Determine the [X, Y] coordinate at the center of the cell enclosing the given text.  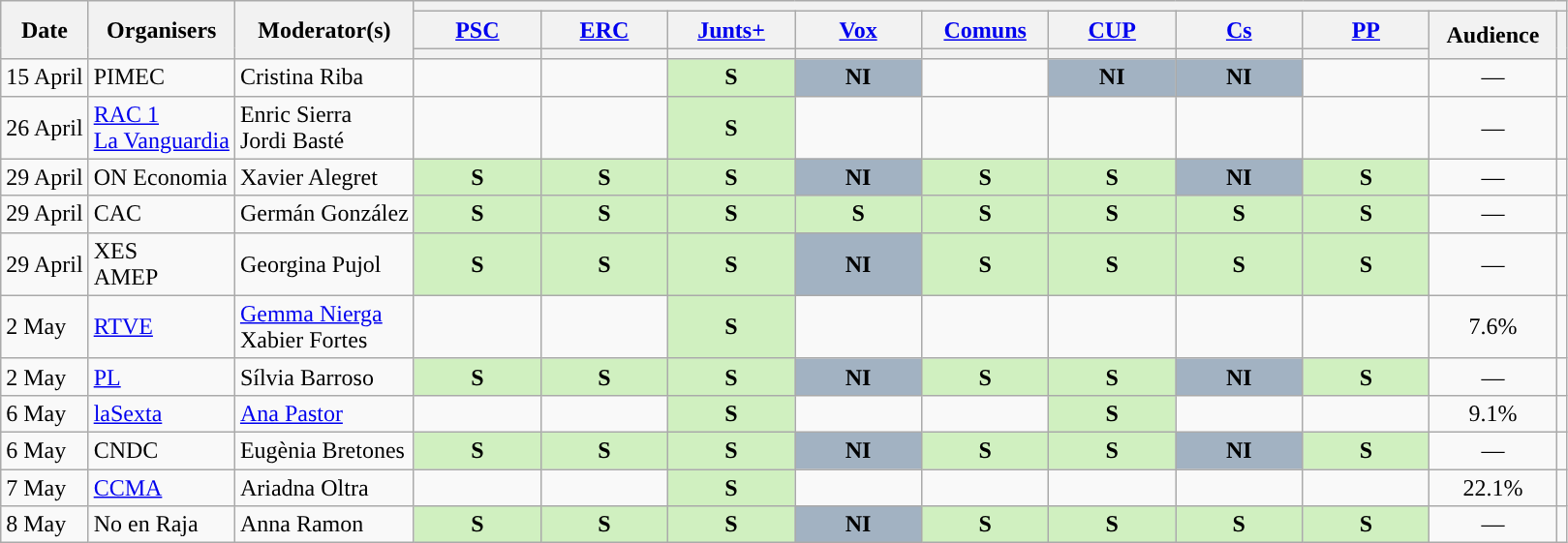
Eugènia Bretones [323, 450]
Date [45, 30]
Junts+ [730, 30]
XESAMEP [161, 263]
PSC [477, 30]
7.6% [1493, 327]
PIMEC [161, 77]
laSexta [161, 413]
Comuns [986, 30]
Anna Ramon [323, 525]
Ana Pastor [323, 413]
Gemma NiergaXabier Fortes [323, 327]
8 May [45, 525]
Audience [1493, 35]
Georgina Pujol [323, 263]
ERC [604, 30]
Sílvia Barroso [323, 377]
CCMA [161, 487]
15 April [45, 77]
No en Raja [161, 525]
Ariadna Oltra [323, 487]
Xavier Alegret [323, 177]
CUP [1112, 30]
Vox [858, 30]
RTVE [161, 327]
CAC [161, 214]
22.1% [1493, 487]
9.1% [1493, 413]
Cs [1240, 30]
Cristina Riba [323, 77]
26 April [45, 128]
Enric SierraJordi Basté [323, 128]
7 May [45, 487]
Moderator(s) [323, 30]
PL [161, 377]
Organisers [161, 30]
RAC 1La Vanguardia [161, 128]
CNDC [161, 450]
ON Economia [161, 177]
PP [1366, 30]
Germán González [323, 214]
